Return [X, Y] of the center of cell containing provided text 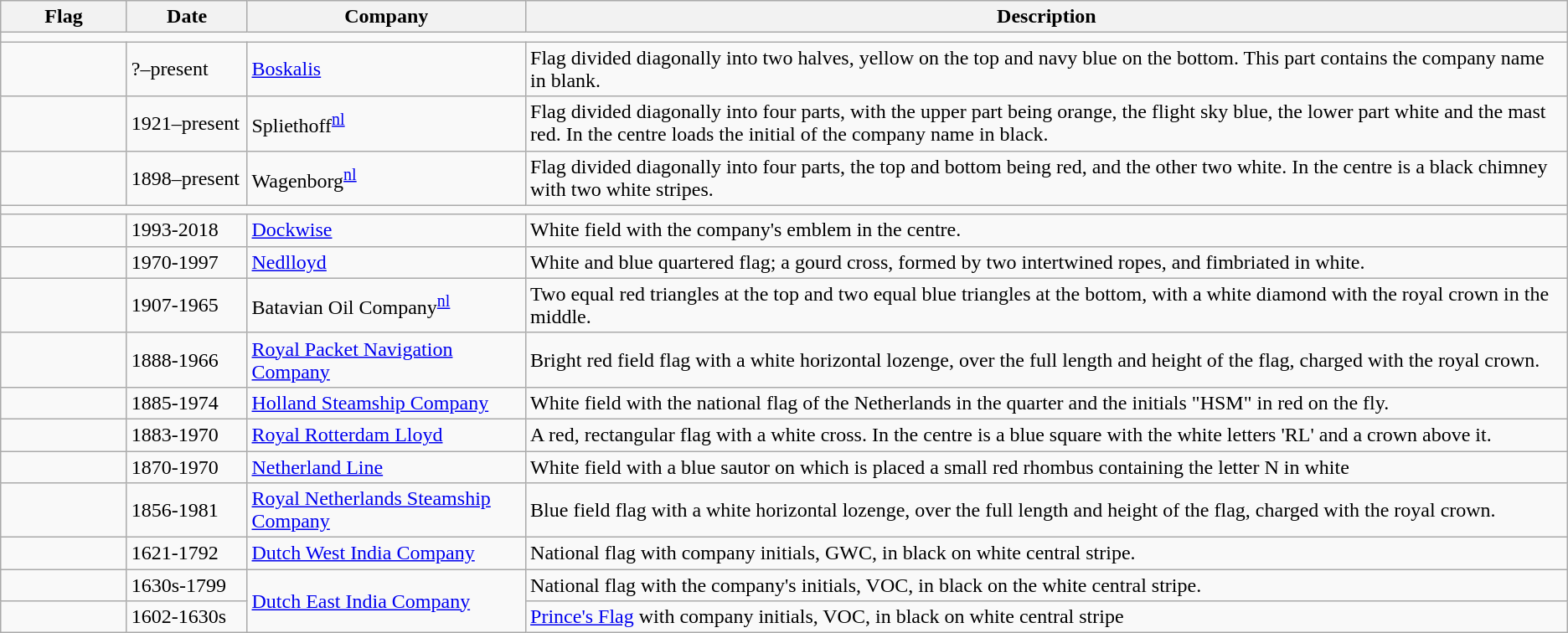
1630s-1799 [187, 585]
Nedlloyd [387, 262]
Holland Steamship Company [387, 403]
1883-1970 [187, 435]
Netherland Line [387, 466]
1870-1970 [187, 466]
National flag with company initials, GWC, in black on white central stripe. [1047, 553]
National flag with the company's initials, VOC, in black on the white central stripe. [1047, 585]
Royal Rotterdam Lloyd [387, 435]
1856-1981 [187, 511]
Royal Netherlands Steamship Company [387, 511]
Two equal red triangles at the top and two equal blue triangles at the bottom, with a white diamond with the royal crown in the middle. [1047, 305]
Dutch East India Company [387, 601]
1993-2018 [187, 230]
Dutch West India Company [387, 553]
1621-1792 [187, 553]
White field with a blue sautor on which is placed a small red rhombus containing the letter N in white [1047, 466]
Boskalis [387, 69]
1602-1630s [187, 617]
Prince's Flag with company initials, VOC, in black on white central stripe [1047, 617]
Royal Packet Navigation Company [387, 360]
Company [387, 17]
White field with the company's emblem in the centre. [1047, 230]
1898–present [187, 178]
Dockwise [387, 230]
Spliethoffnl [387, 124]
Flag divided diagonally into two halves, yellow on the top and navy blue on the bottom. This part contains the company name in blank. [1047, 69]
Blue field flag with a white horizontal lozenge, over the full length and height of the flag, charged with the royal crown. [1047, 511]
White field with the national flag of the Netherlands in the quarter and the initials "HSM" in red on the fly. [1047, 403]
1970-1997 [187, 262]
Bright red field flag with a white horizontal lozenge, over the full length and height of the flag, charged with the royal crown. [1047, 360]
Description [1047, 17]
1888-1966 [187, 360]
Flag [64, 17]
?–present [187, 69]
1885-1974 [187, 403]
Wagenborgnl [387, 178]
A red, rectangular flag with a white cross. In the centre is a blue square with the white letters 'RL' and a crown above it. [1047, 435]
1907-1965 [187, 305]
White and blue quartered flag; a gourd cross, formed by two intertwined ropes, and fimbriated in white. [1047, 262]
Date [187, 17]
1921–present [187, 124]
Batavian Oil Companynl [387, 305]
